For the text-containing cell, return its midpoint in (x, y) coordinate format. 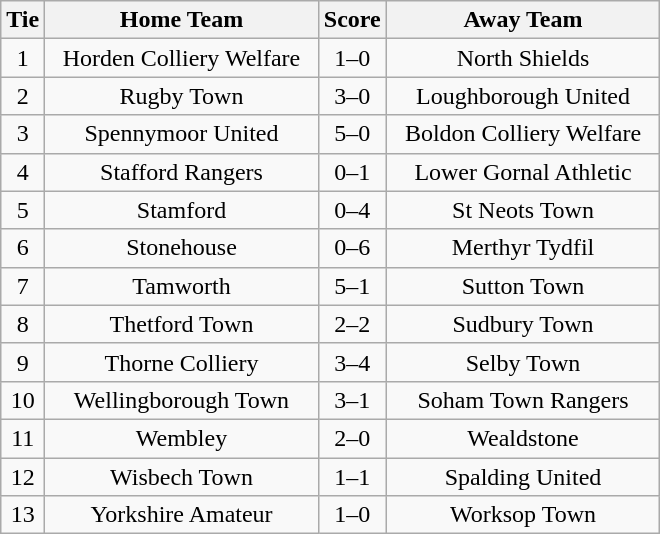
Rugby Town (182, 96)
13 (23, 515)
Spalding United (523, 477)
2–2 (352, 324)
2 (23, 96)
Merthyr Tydfil (523, 248)
Loughborough United (523, 96)
Selby Town (523, 362)
11 (23, 438)
Soham Town Rangers (523, 400)
Wisbech Town (182, 477)
12 (23, 477)
Spennymoor United (182, 134)
5–0 (352, 134)
Wealdstone (523, 438)
8 (23, 324)
5–1 (352, 286)
2–0 (352, 438)
Yorkshire Amateur (182, 515)
North Shields (523, 58)
Boldon Colliery Welfare (523, 134)
Stafford Rangers (182, 172)
5 (23, 210)
Wellingborough Town (182, 400)
3–0 (352, 96)
7 (23, 286)
St Neots Town (523, 210)
Thorne Colliery (182, 362)
0–6 (352, 248)
Score (352, 20)
Thetford Town (182, 324)
Wembley (182, 438)
Home Team (182, 20)
4 (23, 172)
9 (23, 362)
10 (23, 400)
3–1 (352, 400)
1–1 (352, 477)
3 (23, 134)
Stonehouse (182, 248)
0–4 (352, 210)
6 (23, 248)
Tamworth (182, 286)
3–4 (352, 362)
Stamford (182, 210)
Away Team (523, 20)
Worksop Town (523, 515)
1 (23, 58)
Horden Colliery Welfare (182, 58)
Lower Gornal Athletic (523, 172)
Tie (23, 20)
0–1 (352, 172)
Sutton Town (523, 286)
Sudbury Town (523, 324)
